Determine the [X, Y] coordinate at the center of the cell enclosing the given text.  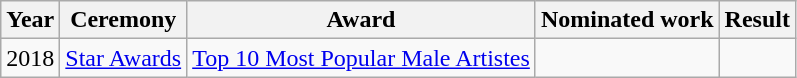
Top 10 Most Popular Male Artistes [362, 58]
2018 [30, 58]
Ceremony [124, 20]
Star Awards [124, 58]
Nominated work [627, 20]
Year [30, 20]
Result [757, 20]
Award [362, 20]
